Output the (x, y) coordinate of the center of the cell containing the given text.  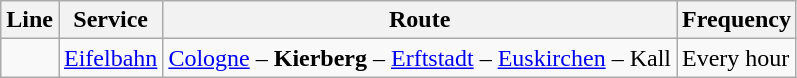
Frequency (736, 20)
Route (420, 20)
Service (110, 20)
Every hour (736, 58)
Eifelbahn (110, 58)
Cologne – Kierberg – Erftstadt – Euskirchen – Kall (420, 58)
Line (30, 20)
